Detect which cell encompasses the target text, then output its (x, y) center coordinate. 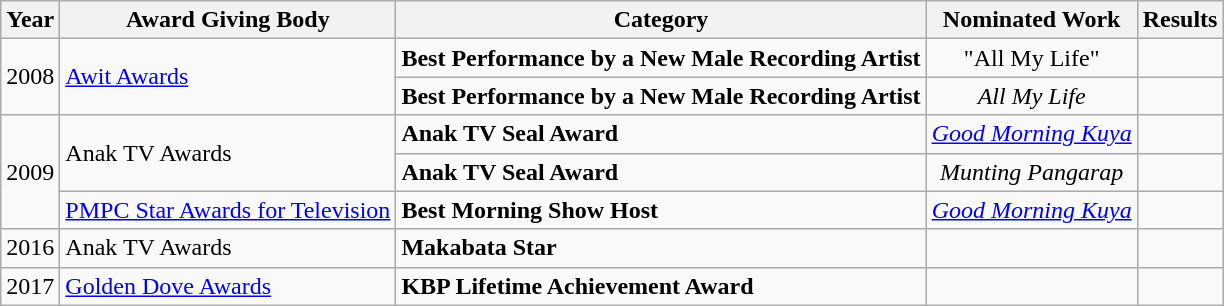
KBP Lifetime Achievement Award (661, 286)
PMPC Star Awards for Television (228, 210)
All My Life (1032, 96)
Award Giving Body (228, 20)
2017 (30, 286)
Category (661, 20)
Best Morning Show Host (661, 210)
Munting Pangarap (1032, 172)
Makabata Star (661, 248)
Year (30, 20)
2008 (30, 77)
Awit Awards (228, 77)
2009 (30, 172)
2016 (30, 248)
Golden Dove Awards (228, 286)
"All My Life" (1032, 58)
Results (1180, 20)
Nominated Work (1032, 20)
